Return the [x, y] coordinate for the center point of the cell that contains the specified text.  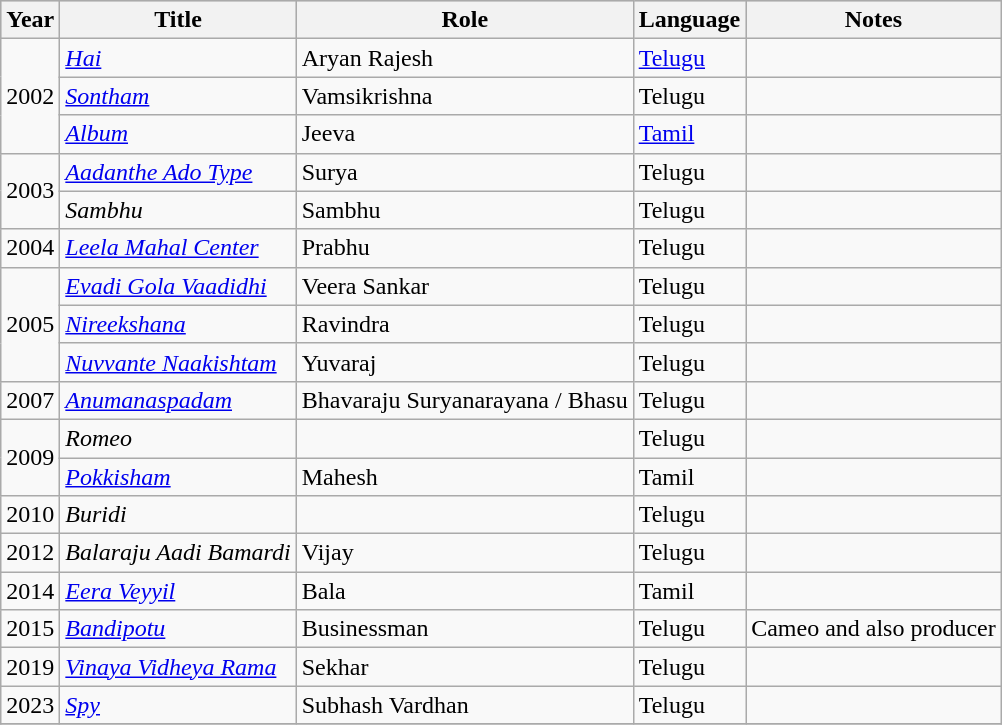
Vijay [464, 553]
Album [178, 134]
Veera Sankar [464, 286]
Hai [178, 58]
Businessman [464, 629]
Bala [464, 591]
Sontham [178, 96]
Aryan Rajesh [464, 58]
2019 [30, 667]
2010 [30, 515]
Jeeva [464, 134]
Ravindra [464, 324]
Sekhar [464, 667]
2014 [30, 591]
Vinaya Vidheya Rama [178, 667]
Leela Mahal Center [178, 248]
Subhash Vardhan [464, 705]
2015 [30, 629]
Nireekshana [178, 324]
Vamsikrishna [464, 96]
Cameo and also producer [874, 629]
Eera Veyyil [178, 591]
Prabhu [464, 248]
2002 [30, 96]
Language [689, 20]
Buridi [178, 515]
2009 [30, 457]
Title [178, 20]
2005 [30, 324]
Bhavaraju Suryanarayana / Bhasu [464, 400]
Anumanaspadam [178, 400]
2007 [30, 400]
Role [464, 20]
Balaraju Aadi Bamardi [178, 553]
Yuvaraj [464, 362]
Nuvvante Naakishtam [178, 362]
2003 [30, 191]
Notes [874, 20]
Spy [178, 705]
Surya [464, 172]
2023 [30, 705]
Mahesh [464, 477]
2004 [30, 248]
Aadanthe Ado Type [178, 172]
Pokkisham [178, 477]
Year [30, 20]
Evadi Gola Vaadidhi [178, 286]
Romeo [178, 438]
2012 [30, 553]
Bandipotu [178, 629]
